Capture the cell that displays the provided text and extract its (x, y) central coordinate. 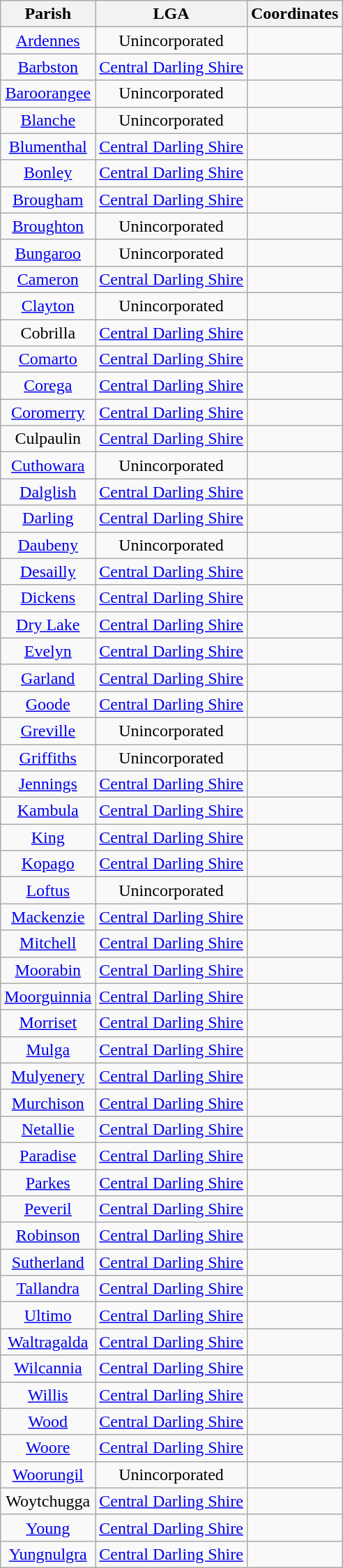
Corega (48, 386)
Culpaulin (48, 439)
Loftus (48, 890)
Ultimo (48, 1315)
Ardennes (48, 40)
Comarto (48, 359)
Willis (48, 1395)
Desailly (48, 572)
Murchison (48, 1103)
Dalglish (48, 492)
Peveril (48, 1209)
Blanche (48, 120)
King (48, 837)
Moorabin (48, 970)
Barbston (48, 67)
Blumenthal (48, 147)
Morriset (48, 1023)
Tallandra (48, 1289)
Sutherland (48, 1262)
Waltragalda (48, 1342)
Parkes (48, 1183)
Mulga (48, 1050)
Garland (48, 678)
Woytchugga (48, 1501)
Kambula (48, 811)
Bungaroo (48, 253)
Mulyenery (48, 1076)
Parish (48, 14)
Brougham (48, 200)
Woorungil (48, 1474)
Evelyn (48, 651)
Netallie (48, 1129)
Wood (48, 1421)
Clayton (48, 306)
Dickens (48, 598)
Moorguinnia (48, 996)
Paradise (48, 1156)
Dry Lake (48, 625)
Mackenzie (48, 917)
Cameron (48, 279)
Broughton (48, 226)
Wilcannia (48, 1368)
Young (48, 1528)
Daubeny (48, 545)
Jennings (48, 784)
Goode (48, 704)
Kopago (48, 864)
Bonley (48, 173)
Griffiths (48, 757)
Yungnulgra (48, 1554)
Cobrilla (48, 333)
Coromerry (48, 412)
Coordinates (294, 14)
Baroorangee (48, 94)
Woore (48, 1448)
Mitchell (48, 943)
Greville (48, 731)
Cuthowara (48, 465)
Robinson (48, 1236)
LGA (171, 14)
Darling (48, 518)
